Find where the given text appears and provide that cell's center as (x, y) coordinate. 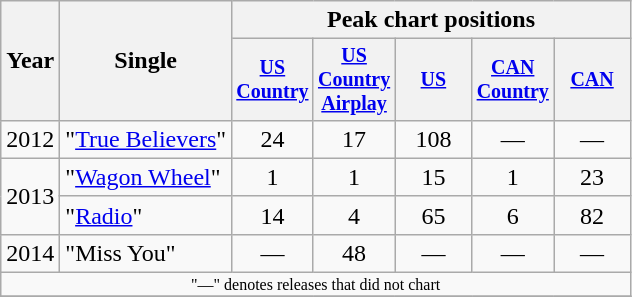
14 (273, 215)
6 (513, 215)
2013 (30, 196)
"Radio" (146, 215)
108 (434, 139)
Year (30, 61)
24 (273, 139)
"Miss You" (146, 253)
US (434, 80)
4 (354, 215)
"—" denotes releases that did not chart (316, 285)
CAN (592, 80)
65 (434, 215)
"Wagon Wheel" (146, 177)
2014 (30, 253)
48 (354, 253)
82 (592, 215)
Single (146, 61)
2012 (30, 139)
17 (354, 139)
US Country Airplay (354, 80)
15 (434, 177)
CAN Country (513, 80)
23 (592, 177)
"True Believers" (146, 139)
Peak chart positions (432, 20)
US Country (273, 80)
